Identify which cell holds the provided text, then report its (X, Y) central coordinate. 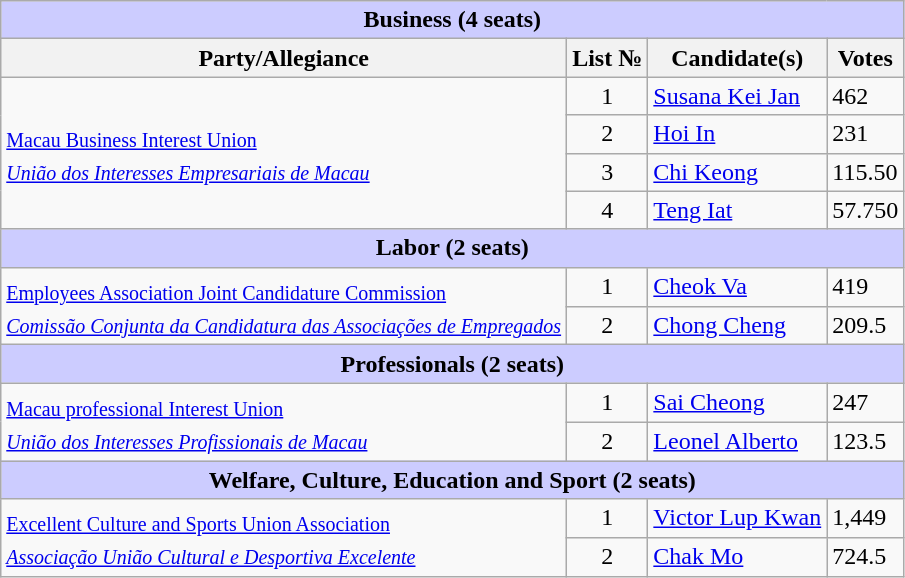
123.5 (866, 442)
Susana Kei Jan (738, 96)
Chong Cheng (738, 326)
724.5 (866, 556)
Victor Lup Kwan (738, 518)
Sai Cheong (738, 402)
247 (866, 402)
Leonel Alberto (738, 442)
Chak Mo (738, 556)
Employees Association Joint Candidature CommissionComissão Conjunta da Candidatura das Associações de Empregados (284, 306)
1,449 (866, 518)
Professionals (2 seats) (452, 364)
3 (608, 172)
Hoi In (738, 134)
Macau Business Interest UnionUnião dos Interesses Empresariais de Macau (284, 153)
Macau professional Interest UnionUnião dos Interesses Profissionais de Macau (284, 422)
209.5 (866, 326)
Labor (2 seats) (452, 248)
Excellent Culture and Sports Union AssociationAssociação União Cultural e Desportiva Excelente (284, 538)
Candidate(s) (738, 58)
Business (4 seats) (452, 20)
57.750 (866, 210)
Welfare, Culture, Education and Sport (2 seats) (452, 479)
4 (608, 210)
Party/Allegiance (284, 58)
115.50 (866, 172)
List № (608, 58)
Cheok Va (738, 286)
231 (866, 134)
Teng Iat (738, 210)
419 (866, 286)
Chi Keong (738, 172)
Votes (866, 58)
462 (866, 96)
